From the cell containing the given text, extract its center point as (x, y) coordinate. 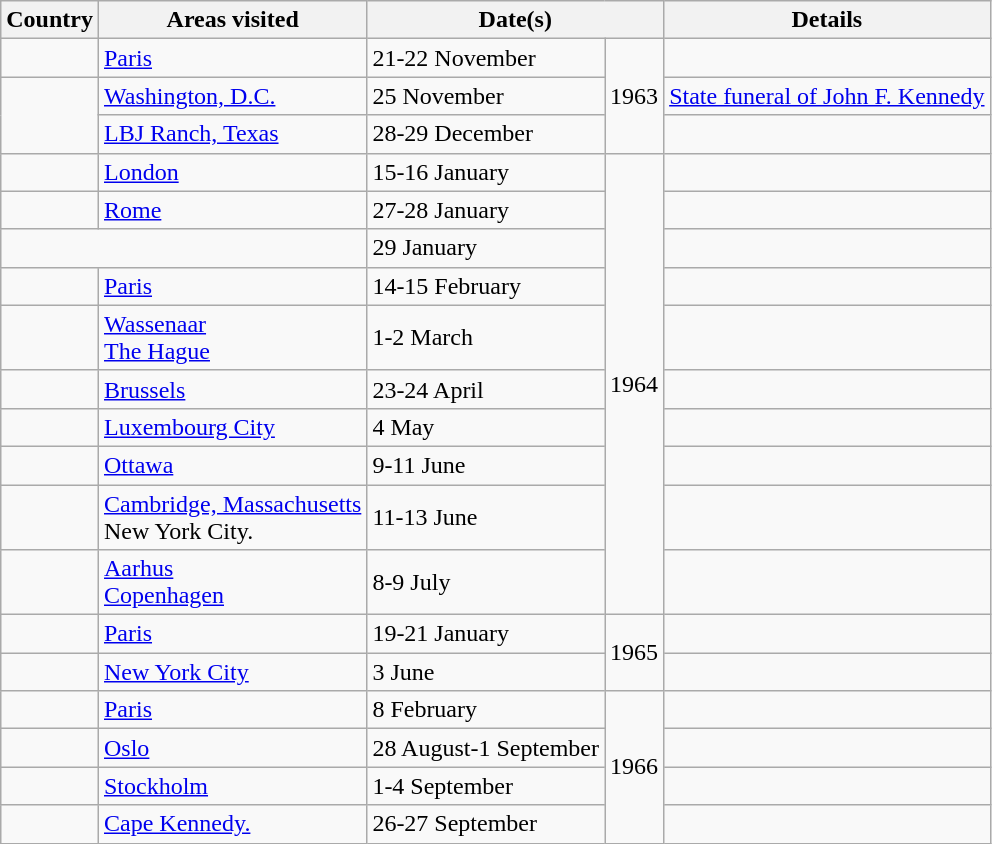
28-29 December (486, 134)
23-24 April (486, 389)
27-28 January (486, 210)
8-9 July (486, 582)
29 January (486, 248)
WassenaarThe Hague (232, 338)
State funeral of John F. Kennedy (827, 96)
Cambridge, Massachusetts New York City. (232, 516)
Date(s) (516, 20)
28 August-1 September (486, 748)
Cape Kennedy. (232, 824)
1-2 March (486, 338)
Stockholm (232, 786)
LBJ Ranch, Texas (232, 134)
Rome (232, 210)
21-22 November (486, 58)
Country (50, 20)
1965 (634, 653)
4 May (486, 427)
1963 (634, 96)
11-13 June (486, 516)
15-16 January (486, 172)
19-21 January (486, 634)
25 November (486, 96)
New York City (232, 672)
Details (827, 20)
9-11 June (486, 465)
London (232, 172)
Oslo (232, 748)
Areas visited (232, 20)
1966 (634, 767)
14-15 February (486, 286)
26-27 September (486, 824)
Washington, D.C. (232, 96)
Ottawa (232, 465)
1-4 September (486, 786)
Brussels (232, 389)
8 February (486, 710)
Luxembourg City (232, 427)
3 June (486, 672)
AarhusCopenhagen (232, 582)
1964 (634, 384)
